Extract the [X, Y] coordinate from the center of the cell holding the provided text.  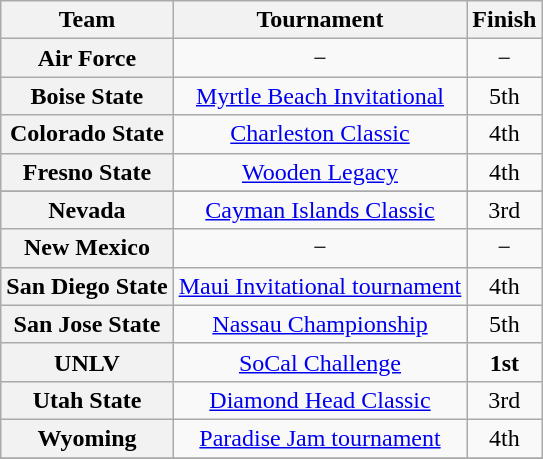
Wooden Legacy [320, 172]
Fresno State [87, 172]
Colorado State [87, 134]
UNLV [87, 362]
Boise State [87, 96]
Myrtle Beach Invitational [320, 96]
Maui Invitational tournament [320, 286]
Charleston Classic [320, 134]
Cayman Islands Classic [320, 210]
SoCal Challenge [320, 362]
San Diego State [87, 286]
San Jose State [87, 324]
1st [504, 362]
Nassau Championship [320, 324]
Finish [504, 20]
Diamond Head Classic [320, 400]
Tournament [320, 20]
Wyoming [87, 438]
Paradise Jam tournament [320, 438]
Nevada [87, 210]
Utah State [87, 400]
Team [87, 20]
Air Force [87, 58]
New Mexico [87, 248]
